For the text-containing cell, return its midpoint in [x, y] coordinate format. 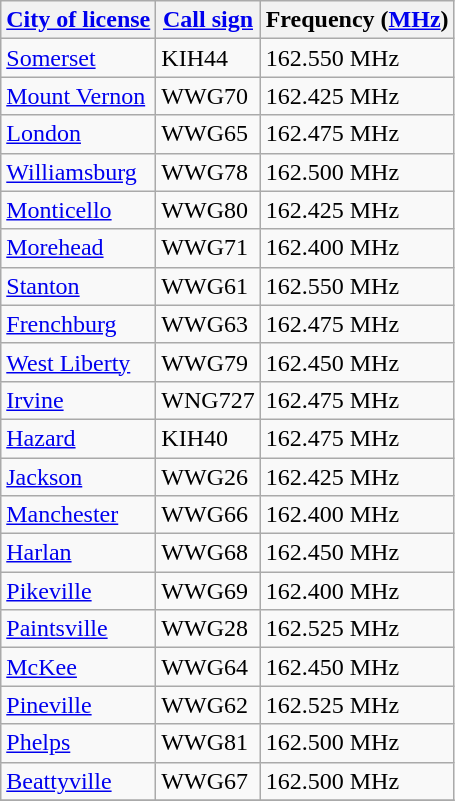
Irvine [78, 400]
WWG66 [208, 515]
WWG63 [208, 324]
WWG79 [208, 362]
Harlan [78, 553]
Pineville [78, 705]
Jackson [78, 477]
Monticello [78, 210]
WWG78 [208, 172]
WWG26 [208, 477]
WWG71 [208, 248]
Williamsburg [78, 172]
WWG69 [208, 591]
McKee [78, 667]
Frequency (MHz) [357, 20]
WNG727 [208, 400]
Stanton [78, 286]
London [78, 134]
WWG81 [208, 743]
Somerset [78, 58]
Manchester [78, 515]
WWG70 [208, 96]
WWG62 [208, 705]
City of license [78, 20]
WWG28 [208, 629]
WWG80 [208, 210]
KIH44 [208, 58]
WWG67 [208, 781]
Hazard [78, 438]
Beattyville [78, 781]
Call sign [208, 20]
Phelps [78, 743]
Mount Vernon [78, 96]
Frenchburg [78, 324]
Paintsville [78, 629]
WWG61 [208, 286]
Morehead [78, 248]
WWG68 [208, 553]
WWG64 [208, 667]
West Liberty [78, 362]
KIH40 [208, 438]
WWG65 [208, 134]
Pikeville [78, 591]
